Capture the cell that displays the provided text and extract its (x, y) central coordinate. 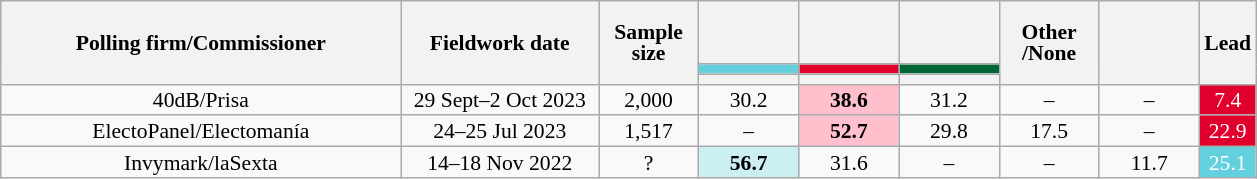
7.4 (1228, 100)
31.6 (849, 162)
Sample size (648, 42)
24–25 Jul 2023 (500, 132)
2,000 (648, 100)
ElectoPanel/Electomanía (201, 132)
Other/None (1049, 42)
40dB/Prisa (201, 100)
25.1 (1228, 162)
14–18 Nov 2022 (500, 162)
? (648, 162)
17.5 (1049, 132)
11.7 (1149, 162)
31.2 (949, 100)
1,517 (648, 132)
29 Sept–2 Oct 2023 (500, 100)
30.2 (749, 100)
Polling firm/Commissioner (201, 42)
Fieldwork date (500, 42)
38.6 (849, 100)
Invymark/laSexta (201, 162)
52.7 (849, 132)
56.7 (749, 162)
29.8 (949, 132)
22.9 (1228, 132)
Lead (1228, 42)
